Detect which cell encompasses the target text, then output its (x, y) center coordinate. 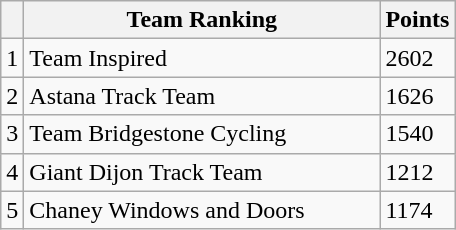
1212 (418, 172)
Points (418, 20)
Team Bridgestone Cycling (202, 134)
2 (12, 96)
Team Ranking (202, 20)
1626 (418, 96)
4 (12, 172)
Astana Track Team (202, 96)
1 (12, 58)
Giant Dijon Track Team (202, 172)
3 (12, 134)
Team Inspired (202, 58)
5 (12, 210)
1174 (418, 210)
1540 (418, 134)
2602 (418, 58)
Chaney Windows and Doors (202, 210)
